Find where the given text appears and provide that cell's center as (x, y) coordinate. 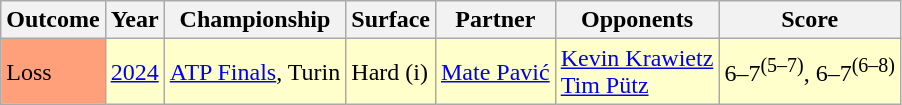
Partner (495, 20)
Outcome (53, 20)
Mate Pavić (495, 72)
Score (810, 20)
2024 (134, 72)
Loss (53, 72)
Year (134, 20)
Hard (i) (391, 72)
Surface (391, 20)
Kevin Krawietz Tim Pütz (637, 72)
Opponents (637, 20)
ATP Finals, Turin (255, 72)
Championship (255, 20)
6–7(5–7), 6–7(6–8) (810, 72)
